From the cell containing the given text, extract its center point as (X, Y) coordinate. 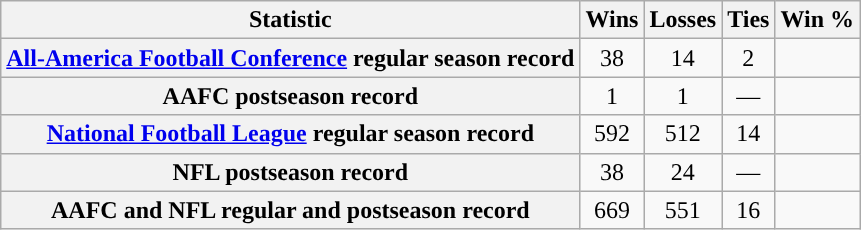
AAFC postseason record (290, 96)
16 (748, 210)
24 (683, 172)
Ties (748, 20)
592 (612, 134)
National Football League regular season record (290, 134)
Wins (612, 20)
Win % (818, 20)
669 (612, 210)
512 (683, 134)
NFL postseason record (290, 172)
2 (748, 58)
AAFC and NFL regular and postseason record (290, 210)
All-America Football Conference regular season record (290, 58)
Statistic (290, 20)
551 (683, 210)
Losses (683, 20)
